Output the [X, Y] coordinate of the center of the cell containing the given text.  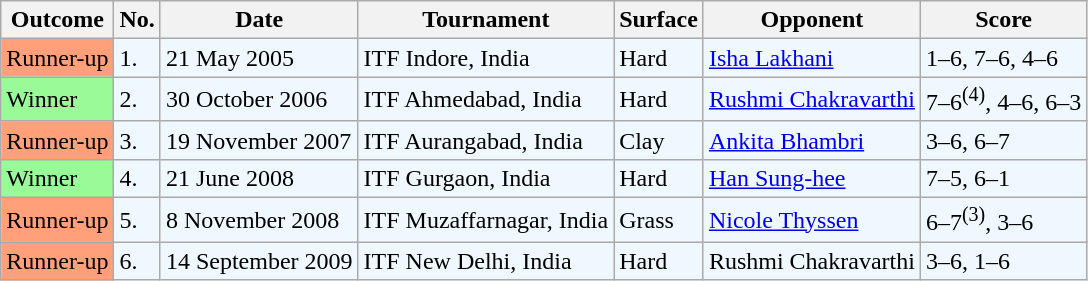
Tournament [486, 20]
6–7(3), 3–6 [1003, 220]
6. [137, 261]
3. [137, 140]
4. [137, 178]
1–6, 7–6, 4–6 [1003, 58]
5. [137, 220]
3–6, 1–6 [1003, 261]
7–6(4), 4–6, 6–3 [1003, 100]
8 November 2008 [259, 220]
ITF Indore, India [486, 58]
21 June 2008 [259, 178]
Ankita Bhambri [812, 140]
ITF New Delhi, India [486, 261]
ITF Muzaffarnagar, India [486, 220]
Date [259, 20]
7–5, 6–1 [1003, 178]
Han Sung-hee [812, 178]
Nicole Thyssen [812, 220]
19 November 2007 [259, 140]
ITF Aurangabad, India [486, 140]
ITF Ahmedabad, India [486, 100]
Grass [659, 220]
30 October 2006 [259, 100]
3–6, 6–7 [1003, 140]
14 September 2009 [259, 261]
No. [137, 20]
ITF Gurgaon, India [486, 178]
Clay [659, 140]
2. [137, 100]
Opponent [812, 20]
Outcome [58, 20]
21 May 2005 [259, 58]
Isha Lakhani [812, 58]
Score [1003, 20]
Surface [659, 20]
1. [137, 58]
